Find where the given text appears and provide that cell's center as [x, y] coordinate. 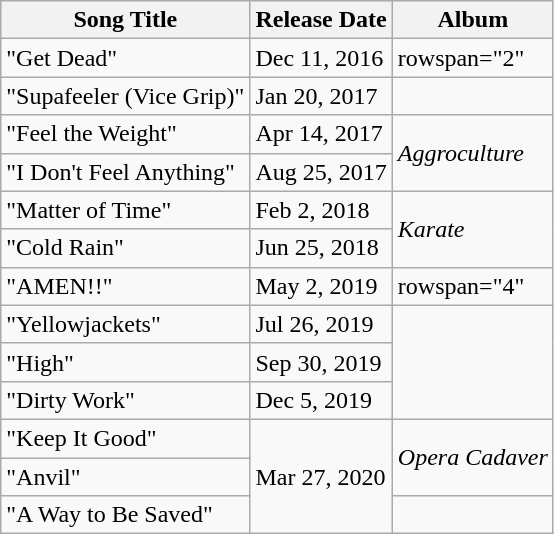
Album [472, 20]
"Get Dead" [126, 58]
"High" [126, 362]
"I Don't Feel Anything" [126, 172]
"Supafeeler (Vice Grip)" [126, 96]
"Matter of Time" [126, 210]
rowspan="4" [472, 286]
Jan 20, 2017 [321, 96]
"Dirty Work" [126, 400]
"Cold Rain" [126, 248]
Sep 30, 2019 [321, 362]
"Feel the Weight" [126, 134]
Mar 27, 2020 [321, 476]
Jun 25, 2018 [321, 248]
Dec 11, 2016 [321, 58]
May 2, 2019 [321, 286]
"AMEN!!" [126, 286]
rowspan="2" [472, 58]
"Anvil" [126, 477]
Release Date [321, 20]
Dec 5, 2019 [321, 400]
Karate [472, 229]
Feb 2, 2018 [321, 210]
Opera Cadaver [472, 457]
"A Way to Be Saved" [126, 515]
Apr 14, 2017 [321, 134]
Aug 25, 2017 [321, 172]
Aggroculture [472, 153]
"Keep It Good" [126, 438]
Song Title [126, 20]
"Yellowjackets" [126, 324]
Jul 26, 2019 [321, 324]
